Determine the [x, y] coordinate at the center of the cell enclosing the given text.  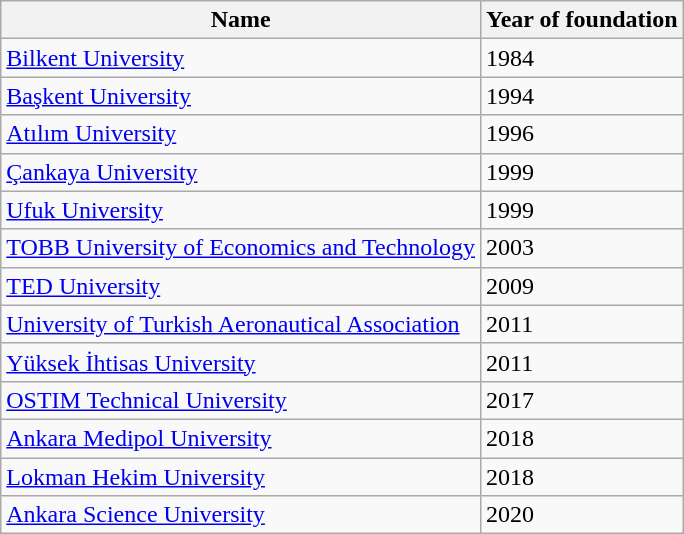
TED University [241, 286]
1994 [582, 96]
2003 [582, 248]
Ufuk University [241, 210]
University of Turkish Aeronautical Association [241, 324]
Atılım University [241, 134]
Year of foundation [582, 20]
Ankara Medipol University [241, 438]
Yüksek İhtisas University [241, 362]
Lokman Hekim University [241, 477]
OSTIM Technical University [241, 400]
Name [241, 20]
Çankaya University [241, 172]
2017 [582, 400]
2020 [582, 515]
1984 [582, 58]
TOBB University of Economics and Technology [241, 248]
2009 [582, 286]
1996 [582, 134]
Bilkent University [241, 58]
Başkent University [241, 96]
Ankara Science University [241, 515]
